Locate the cell with the specified text and output its [X, Y] center coordinate. 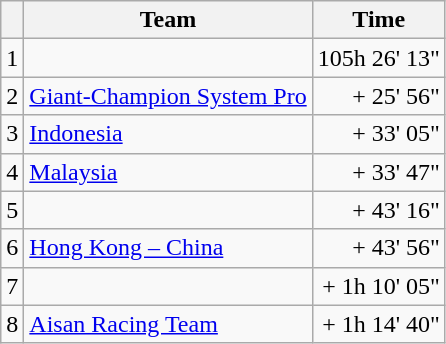
8 [12, 324]
+ 33' 47" [378, 172]
Aisan Racing Team [168, 324]
+ 33' 05" [378, 134]
+ 43' 16" [378, 210]
6 [12, 248]
Indonesia [168, 134]
1 [12, 58]
Time [378, 20]
Hong Kong – China [168, 248]
Team [168, 20]
3 [12, 134]
+ 1h 10' 05" [378, 286]
+ 43' 56" [378, 248]
5 [12, 210]
105h 26' 13" [378, 58]
+ 25' 56" [378, 96]
4 [12, 172]
Giant-Champion System Pro [168, 96]
2 [12, 96]
Malaysia [168, 172]
+ 1h 14' 40" [378, 324]
7 [12, 286]
